Capture the cell that displays the provided text and extract its (x, y) central coordinate. 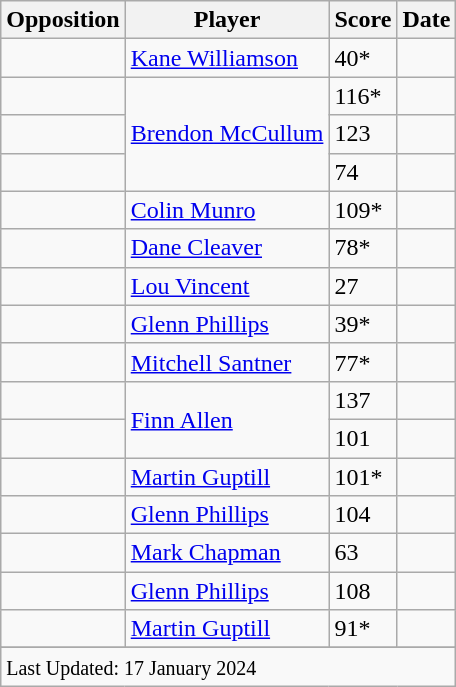
101 (363, 438)
Lou Vincent (227, 286)
Kane Williamson (227, 58)
Opposition (63, 20)
108 (363, 591)
101* (363, 477)
Dane Cleaver (227, 248)
77* (363, 362)
63 (363, 553)
Score (363, 20)
109* (363, 210)
Last Updated: 17 January 2024 (228, 667)
104 (363, 515)
27 (363, 286)
123 (363, 134)
Colin Munro (227, 210)
91* (363, 629)
Date (426, 20)
39* (363, 324)
Brendon McCullum (227, 134)
Mark Chapman (227, 553)
137 (363, 400)
40* (363, 58)
Player (227, 20)
116* (363, 96)
78* (363, 248)
74 (363, 172)
Mitchell Santner (227, 362)
Finn Allen (227, 419)
